Detect which cell encompasses the target text, then output its (x, y) center coordinate. 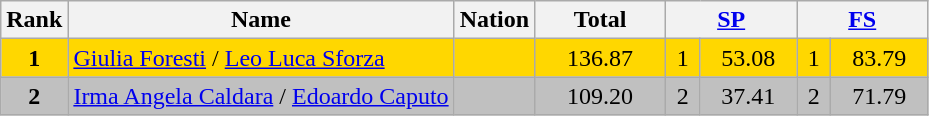
FS (862, 20)
Irma Angela Caldara / Edoardo Caputo (261, 96)
136.87 (600, 58)
71.79 (880, 96)
37.41 (748, 96)
109.20 (600, 96)
Rank (34, 20)
53.08 (748, 58)
Name (261, 20)
83.79 (880, 58)
SP (732, 20)
Nation (494, 20)
Giulia Foresti / Leo Luca Sforza (261, 58)
Total (600, 20)
